Detect which cell encompasses the target text, then output its [X, Y] center coordinate. 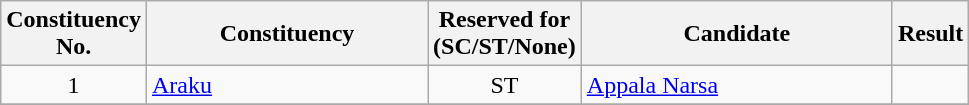
Reserved for(SC/ST/None) [505, 34]
1 [74, 85]
Result [930, 34]
ST [505, 85]
ConstituencyNo. [74, 34]
Candidate [736, 34]
Araku [286, 85]
Appala Narsa [736, 85]
Constituency [286, 34]
